Search for the cell housing the specified text and yield its (x, y) center coordinate. 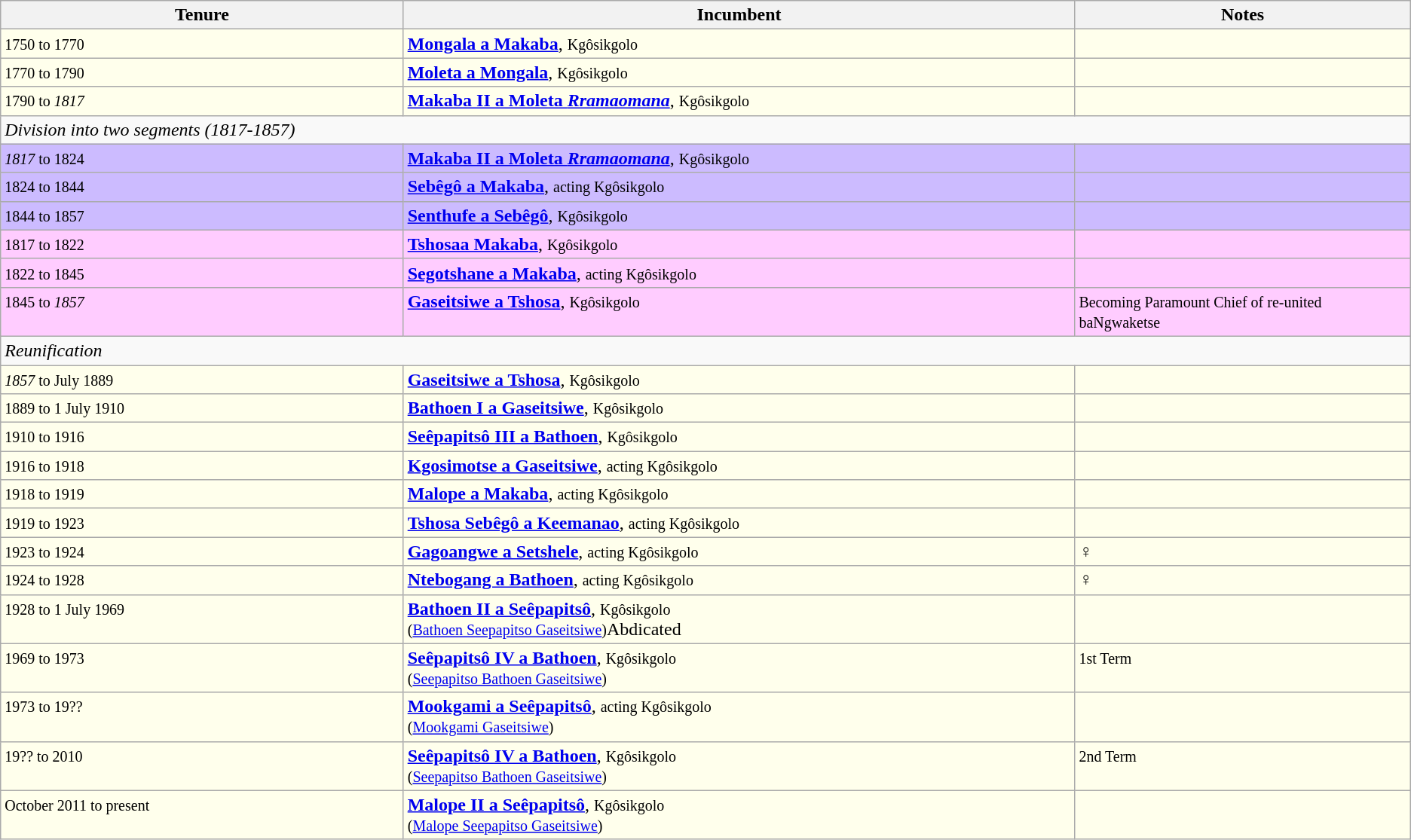
Ntebogang a Bathoen, acting Kgôsikgolo (739, 580)
Tenure (202, 15)
1790 to 1817 (202, 101)
1910 to 1916 (202, 437)
Sebêgô a Makaba, acting Kgôsikgolo (739, 187)
October 2011 to present (202, 815)
Reunification (705, 350)
1770 to 1790 (202, 72)
Senthufe a Sebêgô, Kgôsikgolo (739, 215)
1817 to 1822 (202, 244)
1845 to 1857 (202, 312)
Mongala a Makaba, Kgôsikgolo (739, 44)
1844 to 1857 (202, 215)
Bathoen I a Gaseitsiwe, Kgôsikgolo (739, 408)
Bathoen II a Seêpapitsô, Kgôsikgolo(Bathoen Seepapitso Gaseitsiwe)Abdicated (739, 619)
Moleta a Mongala, Kgôsikgolo (739, 72)
Malope a Makaba, acting Kgôsikgolo (739, 494)
1918 to 1919 (202, 494)
Tshosaa Makaba, Kgôsikgolo (739, 244)
2nd Term (1242, 765)
1824 to 1844 (202, 187)
Seêpapitsô III a Bathoen, Kgôsikgolo (739, 437)
Mookgami a Seêpapitsô, acting Kgôsikgolo(Mookgami Gaseitsiwe) (739, 717)
Notes (1242, 15)
1916 to 1918 (202, 466)
1923 to 1924 (202, 551)
Division into two segments (1817-1857) (705, 130)
1817 to 1824 (202, 158)
1924 to 1928 (202, 580)
1889 to 1 July 1910 (202, 408)
19?? to 2010 (202, 765)
1973 to 19?? (202, 717)
Segotshane a Makaba, acting Kgôsikgolo (739, 273)
1969 to 1973 (202, 667)
Kgosimotse a Gaseitsiwe, acting Kgôsikgolo (739, 466)
1928 to 1 July 1969 (202, 619)
Gagoangwe a Setshele, acting Kgôsikgolo (739, 551)
1919 to 1923 (202, 523)
Becoming Paramount Chief of re-united baNgwaketse (1242, 312)
Tshosa Sebêgô a Keemanao, acting Kgôsikgolo (739, 523)
1750 to 1770 (202, 44)
Incumbent (739, 15)
1st Term (1242, 667)
1857 to July 1889 (202, 379)
1822 to 1845 (202, 273)
Malope II a Seêpapitsô, Kgôsikgolo(Malope Seepapitso Gaseitsiwe) (739, 815)
